Pinpoint the cell where the given text exists, returning its [x, y] midpoint coordinate. 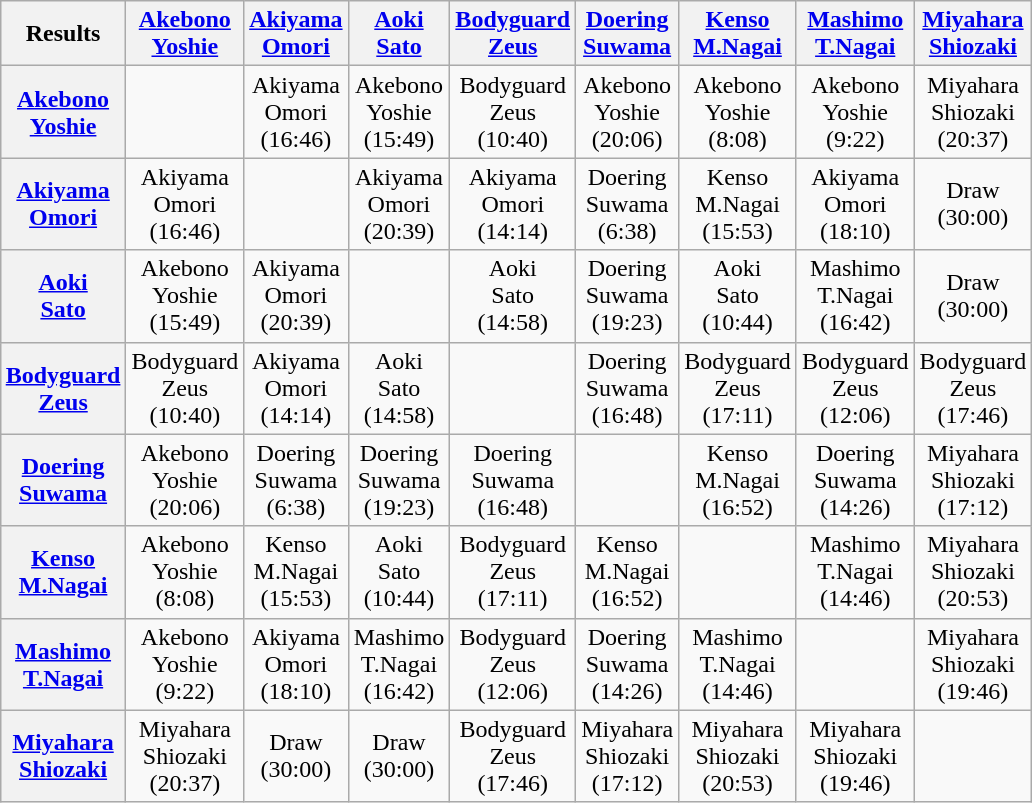
Results [63, 34]
